Return [x, y] of the center of cell containing provided text 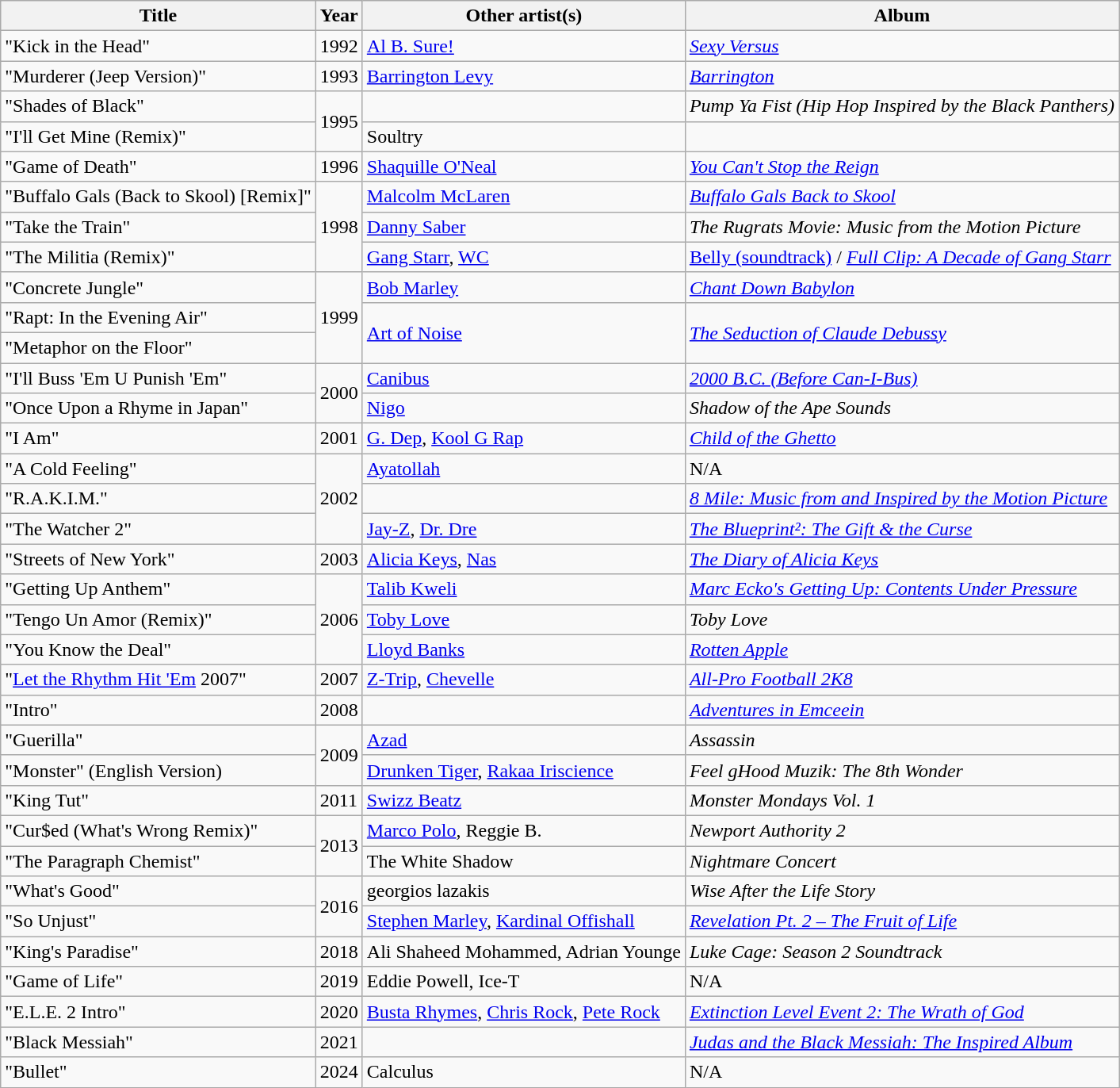
Revelation Pt. 2 – The Fruit of Life [902, 921]
Danny Saber [523, 227]
Drunken Tiger, Rakaa Iriscience [523, 770]
Belly (soundtrack) / Full Clip: A Decade of Gang Starr [902, 257]
1992 [339, 46]
"Bullet" [159, 1072]
Nightmare Concert [902, 860]
Busta Rhymes, Chris Rock, Pete Rock [523, 1012]
2003 [339, 559]
Malcolm McLaren [523, 197]
The Blueprint²: The Gift & the Curse [902, 529]
"I'll Get Mine (Remix)" [159, 136]
Marco Polo, Reggie B. [523, 830]
"Buffalo Gals (Back to Skool) [Remix]" [159, 197]
Year [339, 16]
2013 [339, 845]
georgios lazakis [523, 891]
G. Dep, Kool G Rap [523, 439]
2019 [339, 982]
"So Unjust" [159, 921]
Ayatollah [523, 469]
2000 B.C. (Before Can-I-Bus) [902, 378]
Nigo [523, 408]
Rotten Apple [902, 649]
"Rapt: In the Evening Air" [159, 317]
2006 [339, 619]
The Seduction of Claude Debussy [902, 332]
Barrington Levy [523, 76]
"Game of Life" [159, 982]
Feel gHood Muzik: The 8th Wonder [902, 770]
Canibus [523, 378]
Adventures in Emceein [902, 710]
"What's Good" [159, 891]
"R.A.K.I.M." [159, 499]
Eddie Powell, Ice-T [523, 982]
1995 [339, 121]
Al B. Sure! [523, 46]
Stephen Marley, Kardinal Offishall [523, 921]
"Tengo Un Amor (Remix)" [159, 619]
Gang Starr, WC [523, 257]
Barrington [902, 76]
Luke Cage: Season 2 Soundtrack [902, 952]
"Kick in the Head" [159, 46]
Bob Marley [523, 287]
Title [159, 16]
Ali Shaheed Mohammed, Adrian Younge [523, 952]
The White Shadow [523, 860]
"The Paragraph Chemist" [159, 860]
8 Mile: Music from and Inspired by the Motion Picture [902, 499]
"E.L.E. 2 Intro" [159, 1012]
"The Watcher 2" [159, 529]
Extinction Level Event 2: The Wrath of God [902, 1012]
Lloyd Banks [523, 649]
Shadow of the Ape Sounds [902, 408]
"Game of Death" [159, 167]
"I Am" [159, 439]
2002 [339, 499]
Wise After the Life Story [902, 891]
"Intro" [159, 710]
"Metaphor on the Floor" [159, 347]
2021 [339, 1042]
You Can't Stop the Reign [902, 167]
"King Tut" [159, 800]
1993 [339, 76]
"A Cold Feeling" [159, 469]
Assassin [902, 740]
Monster Mondays Vol. 1 [902, 800]
2009 [339, 755]
2011 [339, 800]
"Guerilla" [159, 740]
2008 [339, 710]
Child of the Ghetto [902, 439]
"Getting Up Anthem" [159, 589]
Alicia Keys, Nas [523, 559]
1999 [339, 317]
Sexy Versus [902, 46]
2001 [339, 439]
Z-Trip, Chevelle [523, 680]
The Rugrats Movie: Music from the Motion Picture [902, 227]
Shaquille O'Neal [523, 167]
"I'll Buss 'Em U Punish 'Em" [159, 378]
"Let the Rhythm Hit 'Em 2007" [159, 680]
Azad [523, 740]
"Black Messiah" [159, 1042]
Jay-Z, Dr. Dre [523, 529]
"Cur$ed (What's Wrong Remix)" [159, 830]
Marc Ecko's Getting Up: Contents Under Pressure [902, 589]
"Shades of Black" [159, 106]
"Once Upon a Rhyme in Japan" [159, 408]
Calculus [523, 1072]
"Take the Train" [159, 227]
"Murderer (Jeep Version)" [159, 76]
"King's Paradise" [159, 952]
Swizz Beatz [523, 800]
All-Pro Football 2K8 [902, 680]
Newport Authority 2 [902, 830]
Talib Kweli [523, 589]
"You Know the Deal" [159, 649]
1996 [339, 167]
Judas and the Black Messiah: The Inspired Album [902, 1042]
2007 [339, 680]
2024 [339, 1072]
Other artist(s) [523, 16]
"Concrete Jungle" [159, 287]
Chant Down Babylon [902, 287]
Art of Noise [523, 332]
The Diary of Alicia Keys [902, 559]
2018 [339, 952]
2020 [339, 1012]
Pump Ya Fist (Hip Hop Inspired by the Black Panthers) [902, 106]
"Streets of New York" [159, 559]
Buffalo Gals Back to Skool [902, 197]
Album [902, 16]
1998 [339, 227]
2000 [339, 393]
2016 [339, 906]
"The Militia (Remix)" [159, 257]
Soultry [523, 136]
"Monster" (English Version) [159, 770]
